Return [X, Y] of the center of cell containing provided text 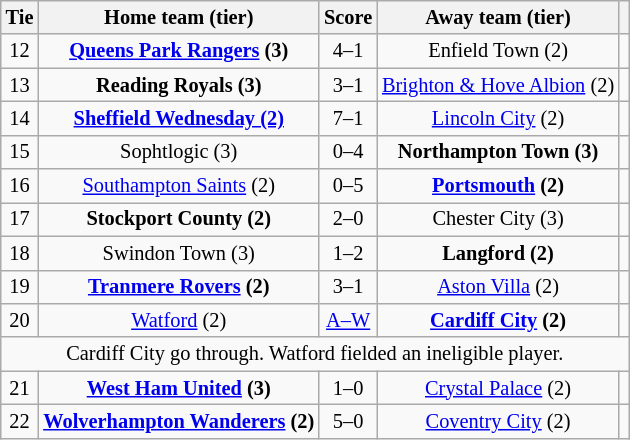
22 [20, 421]
13 [20, 85]
Southampton Saints (2) [178, 186]
Brighton & Hove Albion (2) [498, 85]
20 [20, 320]
Northampton Town (3) [498, 152]
Watford (2) [178, 320]
7–1 [348, 118]
0–5 [348, 186]
0–4 [348, 152]
Cardiff City go through. Watford fielded an ineligible player. [315, 354]
Tranmere Rovers (2) [178, 287]
Enfield Town (2) [498, 51]
Portsmouth (2) [498, 186]
19 [20, 287]
A–W [348, 320]
Reading Royals (3) [178, 85]
14 [20, 118]
4–1 [348, 51]
Cardiff City (2) [498, 320]
West Ham United (3) [178, 388]
Lincoln City (2) [498, 118]
Swindon Town (3) [178, 253]
1–2 [348, 253]
1–0 [348, 388]
17 [20, 219]
Coventry City (2) [498, 421]
21 [20, 388]
Score [348, 17]
Away team (tier) [498, 17]
18 [20, 253]
Langford (2) [498, 253]
5–0 [348, 421]
12 [20, 51]
Wolverhampton Wanderers (2) [178, 421]
2–0 [348, 219]
Queens Park Rangers (3) [178, 51]
Crystal Palace (2) [498, 388]
15 [20, 152]
Tie [20, 17]
16 [20, 186]
Aston Villa (2) [498, 287]
Stockport County (2) [178, 219]
Sophtlogic (3) [178, 152]
Home team (tier) [178, 17]
Chester City (3) [498, 219]
Sheffield Wednesday (2) [178, 118]
